Determine the (X, Y) coordinate at the center of the cell enclosing the given text.  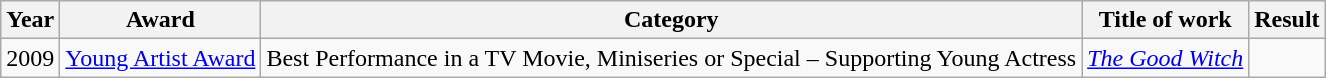
Result (1287, 20)
Year (30, 20)
Category (672, 20)
Title of work (1166, 20)
The Good Witch (1166, 58)
2009 (30, 58)
Award (160, 20)
Best Performance in a TV Movie, Miniseries or Special – Supporting Young Actress (672, 58)
Young Artist Award (160, 58)
